Capture the cell that displays the provided text and extract its [x, y] central coordinate. 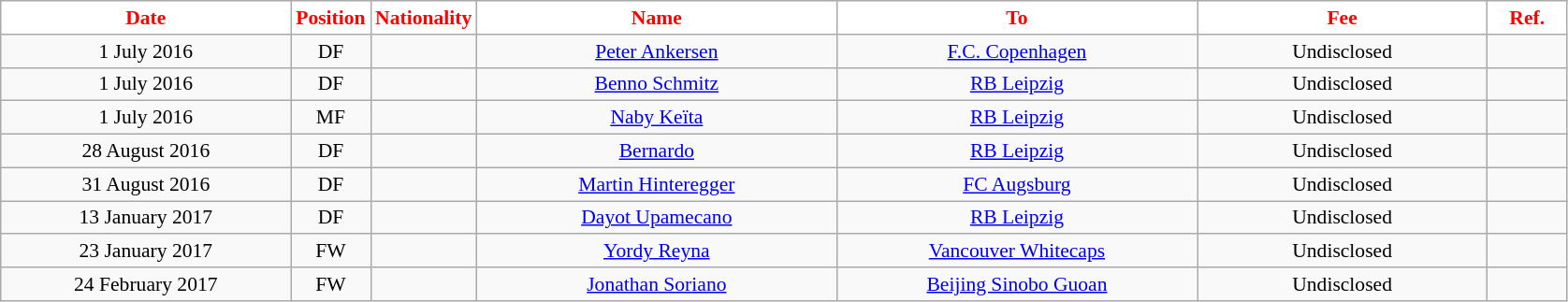
FC Augsburg [1016, 184]
MF [331, 118]
28 August 2016 [146, 151]
31 August 2016 [146, 184]
Vancouver Whitecaps [1016, 252]
F.C. Copenhagen [1016, 51]
Peter Ankersen [657, 51]
Yordy Reyna [657, 252]
Jonathan Soriano [657, 284]
Naby Keïta [657, 118]
Beijing Sinobo Guoan [1016, 284]
Fee [1343, 18]
Position [331, 18]
To [1016, 18]
Martin Hinteregger [657, 184]
23 January 2017 [146, 252]
Nationality [423, 18]
Name [657, 18]
Benno Schmitz [657, 84]
Dayot Upamecano [657, 218]
Ref. [1527, 18]
13 January 2017 [146, 218]
Date [146, 18]
Bernardo [657, 151]
24 February 2017 [146, 284]
